Search for the cell housing the specified text and yield its (x, y) center coordinate. 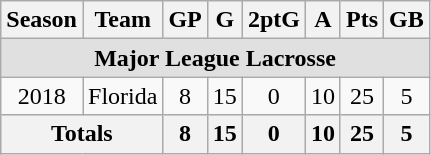
GB (407, 20)
GP (185, 20)
Season (42, 20)
2018 (42, 96)
A (322, 20)
G (224, 20)
Florida (122, 96)
Team (122, 20)
2ptG (274, 20)
Major League Lacrosse (216, 58)
Totals (82, 134)
Pts (362, 20)
